Output the (x, y) coordinate of the center of the cell containing the given text.  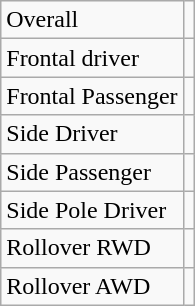
Overall (92, 20)
Rollover AWD (92, 286)
Frontal Passenger (92, 96)
Rollover RWD (92, 248)
Side Pole Driver (92, 210)
Side Passenger (92, 172)
Side Driver (92, 134)
Frontal driver (92, 58)
